Identify which cell holds the provided text, then report its [X, Y] central coordinate. 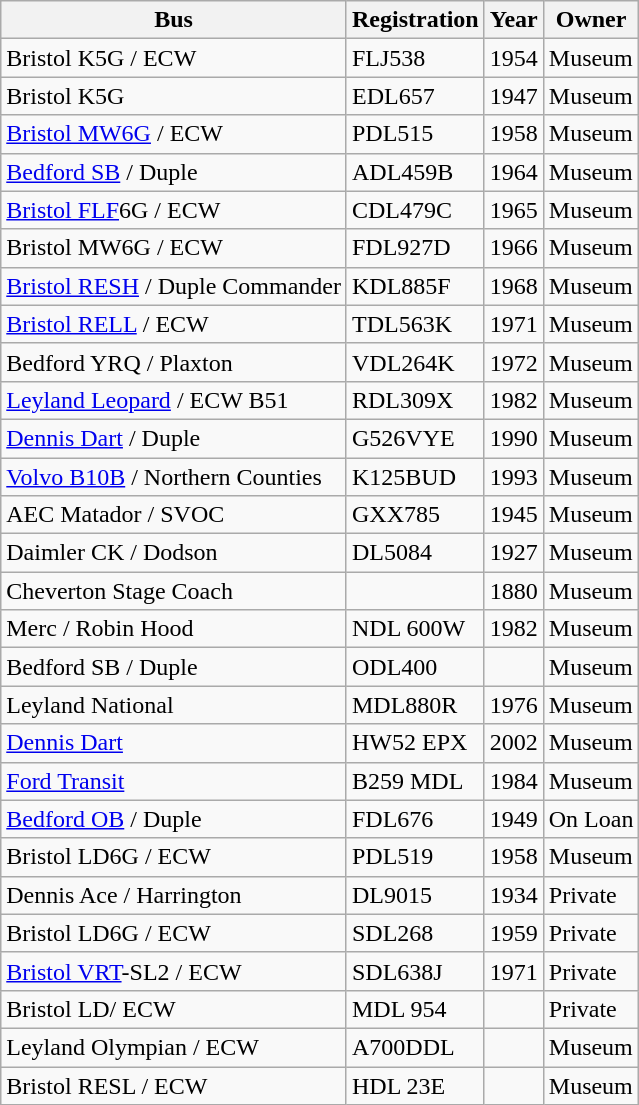
Bristol RESH / Duple Commander [174, 286]
1968 [514, 286]
Leyland National [174, 705]
Bus [174, 20]
1972 [514, 362]
1990 [514, 438]
On Loan [591, 819]
FDL927D [415, 248]
HW52 EPX [415, 743]
1945 [514, 515]
Merc / Robin Hood [174, 629]
ADL459B [415, 172]
ODL400 [415, 667]
Year [514, 20]
TDL563K [415, 324]
Bristol RELL / ECW [174, 324]
1927 [514, 553]
1880 [514, 591]
Bristol VRT-SL2 / ECW [174, 971]
DL9015 [415, 895]
1959 [514, 933]
AEC Matador / SVOC [174, 515]
HDL 23E [415, 1085]
Bedford OB / Duple [174, 819]
Bristol K5G / ECW [174, 58]
1947 [514, 96]
1964 [514, 172]
SDL268 [415, 933]
1954 [514, 58]
FDL676 [415, 819]
1966 [514, 248]
Bristol LD/ ECW [174, 1009]
PDL519 [415, 857]
Leyland Olympian / ECW [174, 1047]
Bristol RESL / ECW [174, 1085]
DL5084 [415, 553]
MDL880R [415, 705]
K125BUD [415, 477]
Cheverton Stage Coach [174, 591]
1934 [514, 895]
Daimler CK / Dodson [174, 553]
1976 [514, 705]
A700DDL [415, 1047]
PDL515 [415, 134]
Owner [591, 20]
VDL264K [415, 362]
1965 [514, 210]
RDL309X [415, 400]
FLJ538 [415, 58]
Bedford YRQ / Plaxton [174, 362]
GXX785 [415, 515]
2002 [514, 743]
Volvo B10B / Northern Counties [174, 477]
Bristol K5G [174, 96]
MDL 954 [415, 1009]
Registration [415, 20]
Ford Transit [174, 781]
Leyland Leopard / ECW B51 [174, 400]
KDL885F [415, 286]
Bristol FLF6G / ECW [174, 210]
1949 [514, 819]
NDL 600W [415, 629]
EDL657 [415, 96]
CDL479C [415, 210]
Dennis Dart [174, 743]
Dennis Dart / Duple [174, 438]
B259 MDL [415, 781]
1984 [514, 781]
SDL638J [415, 971]
Dennis Ace / Harrington [174, 895]
G526VYE [415, 438]
1993 [514, 477]
